Capture the cell that displays the provided text and extract its [X, Y] central coordinate. 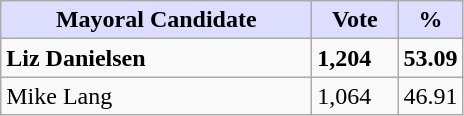
Mike Lang [156, 96]
46.91 [430, 96]
1,204 [355, 58]
53.09 [430, 58]
1,064 [355, 96]
Vote [355, 20]
% [430, 20]
Mayoral Candidate [156, 20]
Liz Danielsen [156, 58]
